From the cell containing the given text, extract its center point as (X, Y) coordinate. 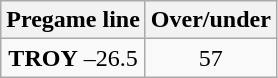
Pregame line (74, 20)
57 (210, 58)
Over/under (210, 20)
TROY –26.5 (74, 58)
